Search for the cell housing the specified text and yield its (X, Y) center coordinate. 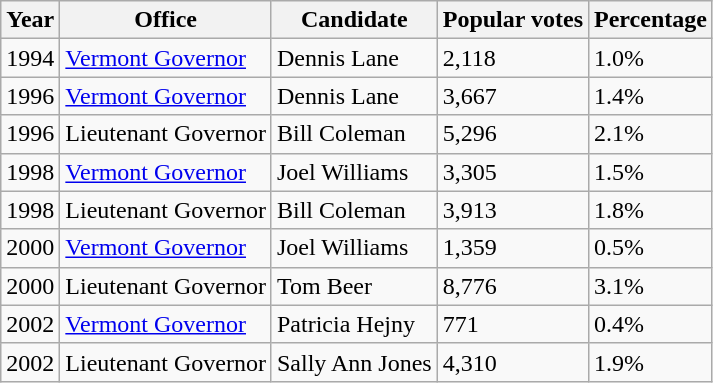
Popular votes (512, 20)
8,776 (512, 286)
1.9% (651, 362)
1.5% (651, 172)
2.1% (651, 134)
1,359 (512, 248)
Sally Ann Jones (354, 362)
Percentage (651, 20)
1.8% (651, 210)
2,118 (512, 58)
5,296 (512, 134)
3,667 (512, 96)
Office (166, 20)
Year (30, 20)
Patricia Hejny (354, 324)
3.1% (651, 286)
3,305 (512, 172)
1.0% (651, 58)
0.4% (651, 324)
3,913 (512, 210)
0.5% (651, 248)
4,310 (512, 362)
Tom Beer (354, 286)
Candidate (354, 20)
771 (512, 324)
1994 (30, 58)
1.4% (651, 96)
